For the text-containing cell, return its midpoint in [X, Y] coordinate format. 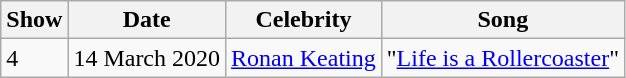
Ronan Keating [304, 58]
Celebrity [304, 20]
Song [502, 20]
"Life is a Rollercoaster" [502, 58]
4 [34, 58]
14 March 2020 [147, 58]
Show [34, 20]
Date [147, 20]
